Search for the cell housing the specified text and yield its [X, Y] center coordinate. 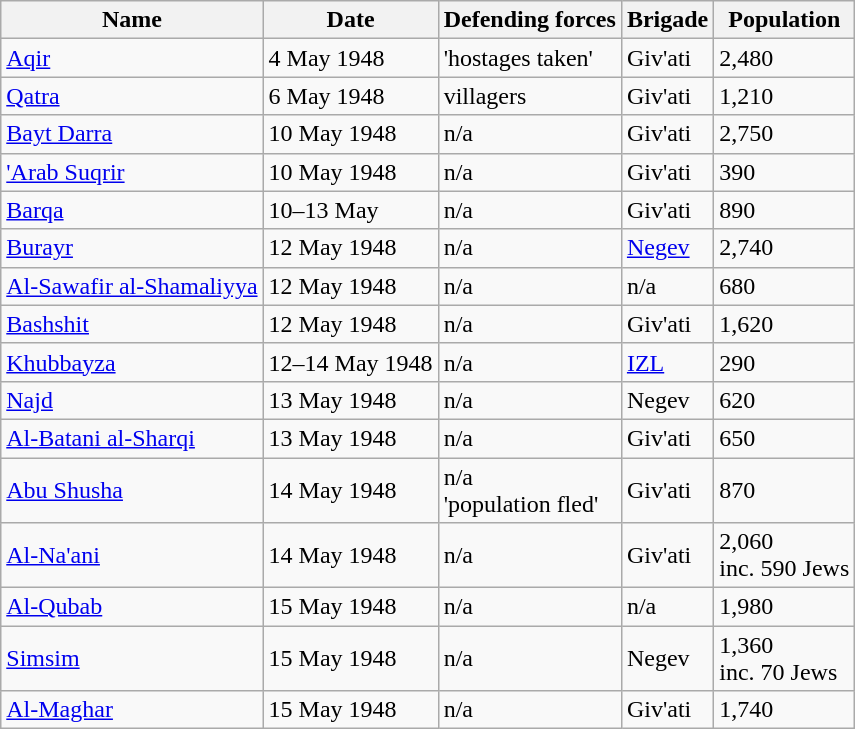
Brigade [667, 20]
390 [784, 172]
Khubbayza [132, 362]
Najd [132, 400]
Simsim [132, 658]
12–14 May 1948 [350, 362]
n/a'population fled' [530, 490]
1,740 [784, 710]
Aqir [132, 58]
1,980 [784, 607]
1,210 [784, 96]
IZL [667, 362]
Al-Qubab [132, 607]
680 [784, 286]
620 [784, 400]
Barqa [132, 210]
290 [784, 362]
1,620 [784, 324]
Population [784, 20]
6 May 1948 [350, 96]
10–13 May [350, 210]
2,060inc. 590 Jews [784, 556]
villagers [530, 96]
Name [132, 20]
2,750 [784, 134]
Al-Batani al-Sharqi [132, 438]
Qatra [132, 96]
Abu Shusha [132, 490]
2,480 [784, 58]
Bayt Darra [132, 134]
650 [784, 438]
'Arab Suqrir [132, 172]
870 [784, 490]
1,360inc. 70 Jews [784, 658]
Al-Na'ani [132, 556]
2,740 [784, 248]
4 May 1948 [350, 58]
Date [350, 20]
Al-Sawafir al-Shamaliyya [132, 286]
Defending forces [530, 20]
890 [784, 210]
Bashshit [132, 324]
Burayr [132, 248]
'hostages taken' [530, 58]
Al-Maghar [132, 710]
